Extract the [X, Y] coordinate from the center of the cell holding the provided text.  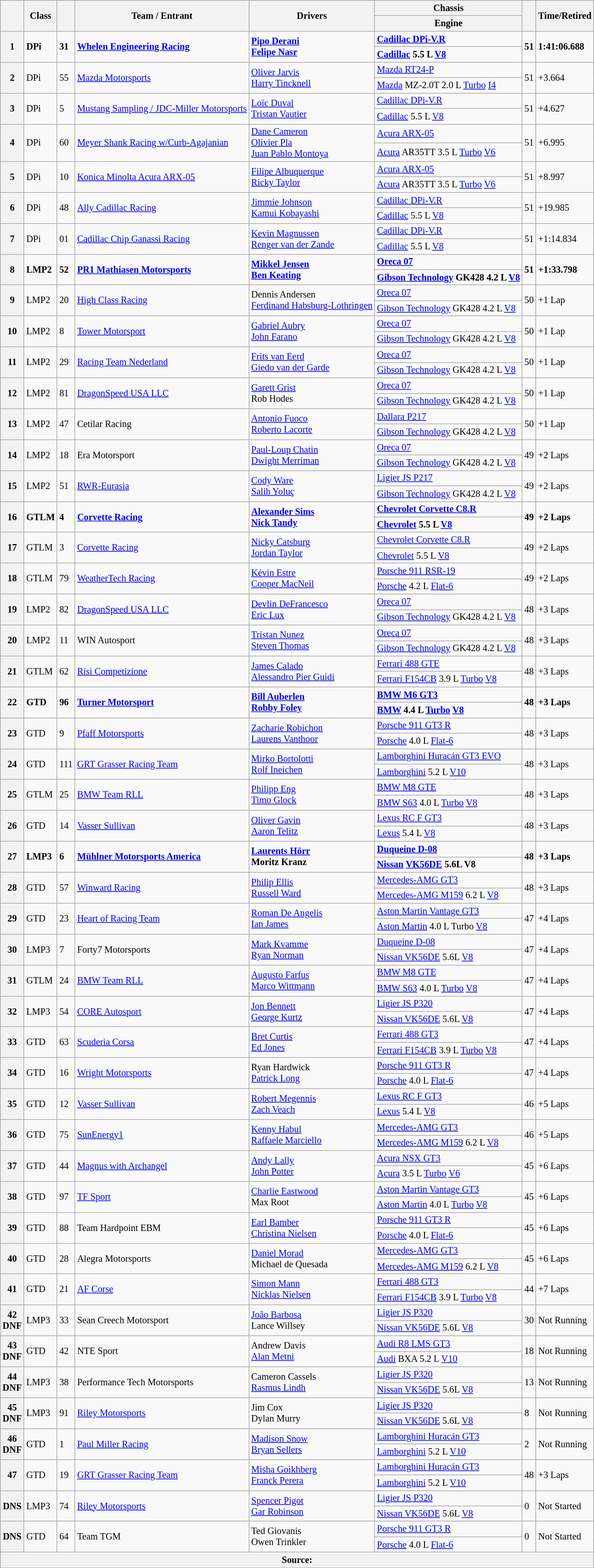
+7 Laps [565, 1289]
Mazda MZ-2.0T 2.0 L Turbo I4 [448, 85]
Devlin DeFrancesco Eric Lux [312, 610]
Robert Megennis Zach Veach [312, 1104]
37 [12, 1165]
44DNF [12, 1382]
Turner Motorsport [162, 703]
Mustang Sampling / JDC-Miller Motorsports [162, 108]
Source: [297, 1560]
Cameron Cassels Rasmus Lindh [312, 1382]
Misha Goikhberg Franck Perera [312, 1475]
Konica Minolta Acura ARX-05 [162, 176]
+4.627 [565, 108]
Winward Racing [162, 887]
Kenny Habul Raffaele Marciello [312, 1135]
Jon Bennett George Kurtz [312, 1011]
82 [66, 610]
64 [66, 1536]
Meyer Shank Racing w/Curb-Agajanian [162, 143]
Jimmie Johnson Kamui Kobayashi [312, 208]
Andy Lally John Potter [312, 1165]
Scuderia Corsa [162, 1042]
Madison Snow Bryan Sellers [312, 1444]
+6.995 [565, 143]
Ferrari 488 GTE [448, 663]
Chassis [448, 8]
Mirko Bortolotti Rolf Ineichen [312, 764]
Mazda Motorsports [162, 77]
Frits van Eerd Giedo van der Garde [312, 362]
32 [12, 1011]
WeatherTech Racing [162, 579]
Time/Retired [565, 16]
Magnus with Archangel [162, 1165]
BMW M6 GT3 [448, 695]
Bret Curtis Ed Jones [312, 1042]
75 [66, 1135]
+1:33.798 [565, 269]
Racing Team Nederland [162, 362]
Team / Entrant [162, 16]
Daniel Morad Michael de Quesada [312, 1258]
Tower Motorsport [162, 332]
35 [12, 1104]
Andrew Davis Alan Metni [312, 1351]
João Barbosa Lance Willsey [312, 1321]
46DNF [12, 1444]
Pipo Derani Felipe Nasr [312, 47]
Mühlner Motorsports America [162, 857]
15 [12, 486]
Ally Cadillac Racing [162, 208]
Class [40, 16]
55 [66, 77]
39 [12, 1228]
Gabriel Aubry John Farano [312, 332]
Dallara P217 [448, 416]
Mazda RT24-P [448, 70]
01 [66, 239]
45DNF [12, 1413]
Team TGM [162, 1536]
+1:14.834 [565, 239]
81 [66, 393]
111 [66, 764]
Acura NSX GT3 [448, 1158]
Laurents Hörr Moritz Kranz [312, 857]
Ryan Hardwick Patrick Long [312, 1073]
Garett Grist Rob Hodes [312, 393]
Kevin Magnussen Renger van der Zande [312, 239]
Acura 3.5 L Turbo V6 [448, 1174]
PR1 Mathiasen Motorsports [162, 269]
74 [66, 1506]
26 [12, 826]
17 [12, 547]
Paul Miller Racing [162, 1444]
James Calado Alessandro Pier Guidi [312, 671]
Audi R8 LMS GT3 [448, 1343]
Audi BXA 5.2 L V10 [448, 1359]
Dennis Andersen Ferdinand Habsburg-Lothringen [312, 300]
79 [66, 579]
Pfaff Motorsports [162, 733]
91 [66, 1413]
Era Motorsport [162, 455]
Porsche 4.2 L Flat-6 [448, 586]
63 [66, 1042]
Wright Motorsports [162, 1073]
Heart of Racing Team [162, 918]
+8.997 [565, 176]
40 [12, 1258]
43DNF [12, 1351]
+3.664 [565, 77]
36 [12, 1135]
Whelen Engineering Racing [162, 47]
TF Sport [162, 1197]
Filipe Albuquerque Ricky Taylor [312, 176]
Nicky Catsburg Jordan Taylor [312, 547]
Roman De Angelis Ian James [312, 918]
Engine [448, 23]
Drivers [312, 16]
SunEnergy1 [162, 1135]
Simon Mann Nicklas Nielsen [312, 1289]
Jim Cox Dylan Murry [312, 1413]
Bill Auberlen Robby Foley [312, 703]
41 [12, 1289]
42 [66, 1351]
Philipp Eng Timo Glock [312, 795]
57 [66, 887]
54 [66, 1011]
27 [12, 857]
22 [12, 703]
Ted Giovanis Owen Trinkler [312, 1536]
34 [12, 1073]
Charlie Eastwood Max Root [312, 1197]
RWR-Eurasia [162, 486]
WIN Autosport [162, 640]
60 [66, 143]
Loïc Duval Tristan Vautier [312, 108]
96 [66, 703]
Cetilar Racing [162, 424]
Philip Ellis Russell Ward [312, 887]
CORE Autosport [162, 1011]
Risi Competizione [162, 671]
Oliver Gavin Aaron Telitz [312, 826]
Alexander Sims Nick Tandy [312, 517]
Team Hardpoint EBM [162, 1228]
Sean Creech Motorsport [162, 1321]
Mark Kvamme Ryan Norman [312, 950]
Cody Ware Salih Yoluç [312, 486]
+19.985 [565, 208]
62 [66, 671]
Kévin Estre Cooper MacNeil [312, 579]
Oliver Jarvis Harry Tincknell [312, 77]
52 [66, 269]
Alegra Motorsports [162, 1258]
Mikkel Jensen Ben Keating [312, 269]
Cadillac Chip Ganassi Racing [162, 239]
Dane Cameron Olivier Pla Juan Pablo Montoya [312, 143]
NTE Sport [162, 1351]
Porsche 911 RSR-19 [448, 571]
Antonio Fuoco Roberto Lacorte [312, 424]
42DNF [12, 1321]
97 [66, 1197]
Performance Tech Motorsports [162, 1382]
High Class Racing [162, 300]
AF Corse [162, 1289]
Spencer Pigot Gar Robinson [312, 1506]
Paul-Loup Chatin Dwight Merriman [312, 455]
Lamborghini Huracán GT3 EVO [448, 756]
Forty7 Motorsports [162, 950]
Zacharie Robichon Laurens Vanthoor [312, 733]
Ligier JS P217 [448, 478]
1:41:06.688 [565, 47]
88 [66, 1228]
Augusto Farfus Marco Wittmann [312, 980]
Tristan Nunez Steven Thomas [312, 640]
Earl Bamber Christina Nielsen [312, 1228]
BMW 4.4 L Turbo V8 [448, 710]
